Scan for the cell matching the given text and deliver its [x, y] coordinate at center. 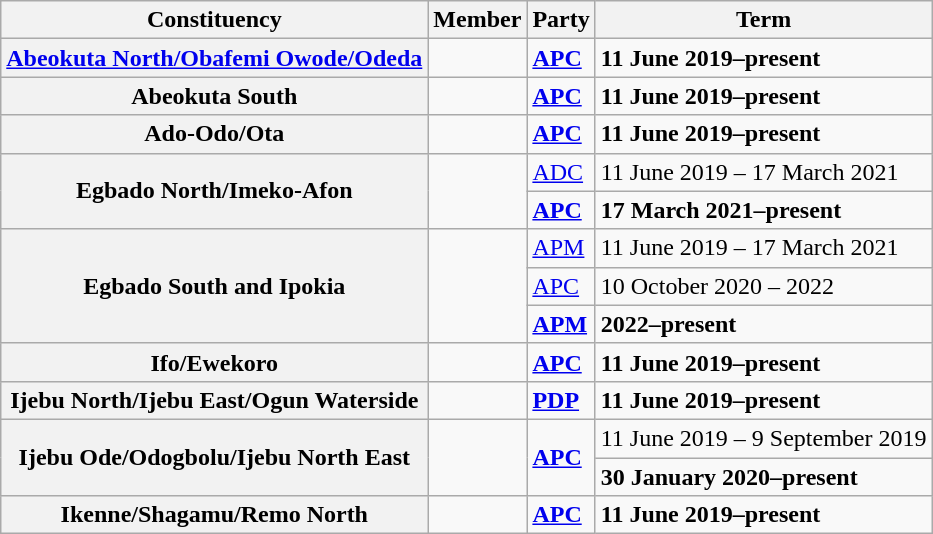
10 October 2020 – 2022 [764, 286]
Constituency [214, 20]
Egbado North/Imeko-Afon [214, 191]
Term [764, 20]
17 March 2021–present [764, 210]
Abeokuta South [214, 96]
2022–present [764, 324]
Ijebu Ode/Odogbolu/Ijebu North East [214, 457]
Ado-Odo/Ota [214, 134]
11 June 2019 – 9 September 2019 [764, 438]
Ifo/Ewekoro [214, 362]
Party [561, 20]
30 January 2020–present [764, 477]
Member [478, 20]
PDP [561, 400]
Abeokuta North/Obafemi Owode/Odeda [214, 58]
Ijebu North/Ijebu East/Ogun Waterside [214, 400]
Ikenne/Shagamu/Remo North [214, 515]
Egbado South and Ipokia [214, 286]
ADC [561, 172]
